Scan for the cell matching the given text and deliver its [x, y] coordinate at center. 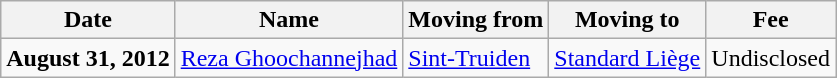
Date [88, 20]
Reza Ghoochannejhad [289, 58]
Undisclosed [771, 58]
August 31, 2012 [88, 58]
Name [289, 20]
Standard Liège [628, 58]
Fee [771, 20]
Moving to [628, 20]
Sint-Truiden [476, 58]
Moving from [476, 20]
